Determine the (x, y) coordinate at the center of the cell enclosing the given text.  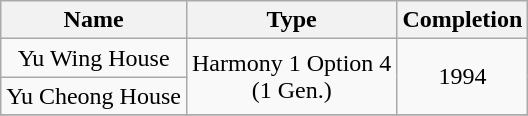
Name (94, 20)
Type (291, 20)
Yu Wing House (94, 58)
Harmony 1 Option 4 (1 Gen.) (291, 77)
Completion (462, 20)
1994 (462, 77)
Yu Cheong House (94, 96)
